Return (x, y) of the center of cell containing provided text 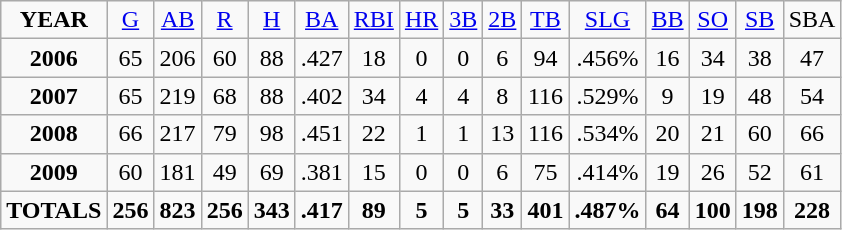
47 (812, 58)
HR (421, 20)
22 (374, 134)
YEAR (54, 20)
219 (178, 96)
26 (712, 172)
2006 (54, 58)
TB (546, 20)
69 (272, 172)
823 (178, 210)
SLG (608, 20)
33 (502, 210)
2B (502, 20)
.427 (322, 58)
BB (668, 20)
94 (546, 58)
21 (712, 134)
54 (812, 96)
.456% (608, 58)
3B (464, 20)
.529% (608, 96)
SB (760, 20)
R (224, 20)
2009 (54, 172)
.451 (322, 134)
38 (760, 58)
16 (668, 58)
61 (812, 172)
TOTALS (54, 210)
181 (178, 172)
13 (502, 134)
198 (760, 210)
2008 (54, 134)
206 (178, 58)
228 (812, 210)
.381 (322, 172)
RBI (374, 20)
68 (224, 96)
AB (178, 20)
.534% (608, 134)
64 (668, 210)
343 (272, 210)
BA (322, 20)
100 (712, 210)
401 (546, 210)
15 (374, 172)
49 (224, 172)
.487% (608, 210)
9 (668, 96)
52 (760, 172)
75 (546, 172)
48 (760, 96)
.417 (322, 210)
79 (224, 134)
.402 (322, 96)
SBA (812, 20)
217 (178, 134)
98 (272, 134)
.414% (608, 172)
89 (374, 210)
G (130, 20)
18 (374, 58)
2007 (54, 96)
SO (712, 20)
20 (668, 134)
H (272, 20)
8 (502, 96)
